From the cell containing the given text, extract its center point as (X, Y) coordinate. 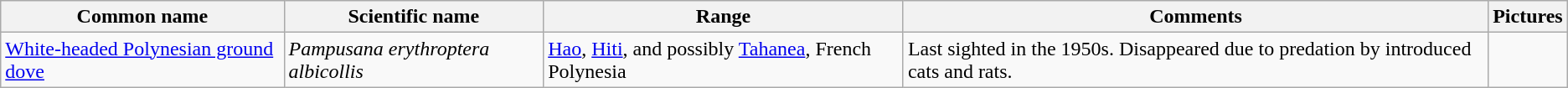
Hao, Hiti, and possibly Tahanea, French Polynesia (724, 60)
White-headed Polynesian ground dove (142, 60)
Common name (142, 17)
Range (724, 17)
Comments (1195, 17)
Scientific name (414, 17)
Pictures (1528, 17)
Pampusana erythroptera albicollis (414, 60)
Last sighted in the 1950s. Disappeared due to predation by introduced cats and rats. (1195, 60)
